For the text-containing cell, return its midpoint in (X, Y) coordinate format. 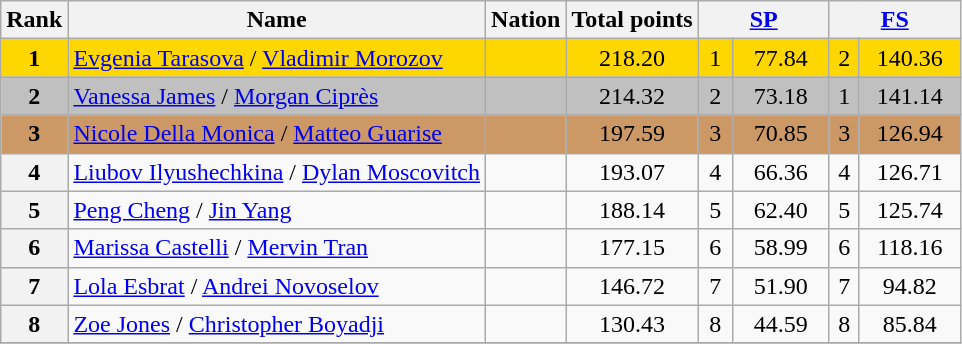
Rank (34, 20)
118.16 (910, 248)
125.74 (910, 210)
66.36 (780, 172)
Lola Esbrat / Andrei Novoselov (277, 286)
193.07 (632, 172)
146.72 (632, 286)
Total points (632, 20)
94.82 (910, 286)
177.15 (632, 248)
Marissa Castelli / Mervin Tran (277, 248)
Zoe Jones / Christopher Boyadji (277, 324)
73.18 (780, 96)
214.32 (632, 96)
141.14 (910, 96)
SP (764, 20)
FS (894, 20)
44.59 (780, 324)
188.14 (632, 210)
Nation (526, 20)
126.71 (910, 172)
62.40 (780, 210)
58.99 (780, 248)
197.59 (632, 134)
70.85 (780, 134)
Nicole Della Monica / Matteo Guarise (277, 134)
130.43 (632, 324)
218.20 (632, 58)
Liubov Ilyushechkina / Dylan Moscovitch (277, 172)
Peng Cheng / Jin Yang (277, 210)
126.94 (910, 134)
Vanessa James / Morgan Ciprès (277, 96)
51.90 (780, 286)
Evgenia Tarasova / Vladimir Morozov (277, 58)
Name (277, 20)
85.84 (910, 324)
140.36 (910, 58)
77.84 (780, 58)
